Return the (X, Y) coordinate for the center point of the cell that contains the specified text.  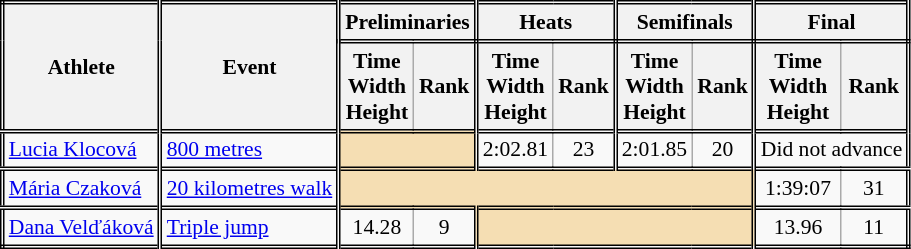
2:02.81 (514, 150)
20 (723, 150)
31 (874, 190)
13.96 (797, 228)
14.28 (376, 228)
Final (832, 22)
Triple jump (250, 228)
800 metres (250, 150)
Mária Czaková (81, 190)
Lucia Klocová (81, 150)
Event (250, 67)
Athlete (81, 67)
2:01.85 (654, 150)
Did not advance (832, 150)
Semifinals (684, 22)
23 (584, 150)
20 kilometres walk (250, 190)
Preliminaries (408, 22)
11 (874, 228)
Dana Velďáková (81, 228)
9 (446, 228)
Heats (546, 22)
1:39:07 (797, 190)
